Return [X, Y] of the center of cell containing provided text 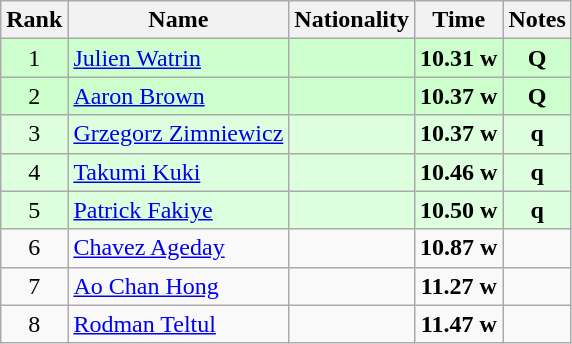
Nationality [352, 20]
10.50 w [459, 210]
2 [34, 96]
Ao Chan Hong [178, 286]
Name [178, 20]
Rank [34, 20]
Julien Watrin [178, 58]
7 [34, 286]
8 [34, 324]
Time [459, 20]
Notes [537, 20]
Patrick Fakiye [178, 210]
10.31 w [459, 58]
11.47 w [459, 324]
5 [34, 210]
11.27 w [459, 286]
6 [34, 248]
Rodman Teltul [178, 324]
Chavez Ageday [178, 248]
Takumi Kuki [178, 172]
Grzegorz Zimniewicz [178, 134]
1 [34, 58]
4 [34, 172]
10.46 w [459, 172]
3 [34, 134]
Aaron Brown [178, 96]
10.87 w [459, 248]
